Identify which cell holds the provided text, then report its [x, y] central coordinate. 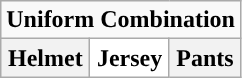
Helmet [46, 58]
Uniform Combination [121, 20]
Jersey [130, 58]
Pants [204, 58]
